Extract the [X, Y] coordinate from the center of the cell holding the provided text.  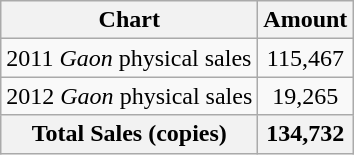
2012 Gaon physical sales [130, 96]
115,467 [306, 58]
134,732 [306, 134]
Chart [130, 20]
19,265 [306, 96]
Total Sales (copies) [130, 134]
2011 Gaon physical sales [130, 58]
Amount [306, 20]
